Determine the (x, y) coordinate at the center of the cell enclosing the given text.  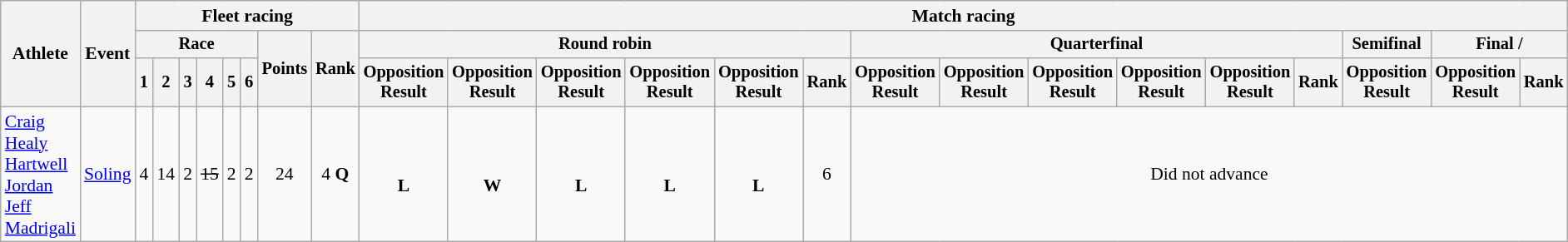
Fleet racing (248, 16)
3 (188, 82)
5 (231, 82)
14 (166, 175)
Event (108, 53)
1 (145, 82)
Soling (108, 175)
Quarterfinal (1097, 45)
Round robin (606, 45)
W (493, 175)
Athlete (40, 53)
4 Q (335, 175)
Points (285, 68)
Craig HealyHartwell JordanJeff Madrigali (40, 175)
Semifinal (1387, 45)
Race (196, 45)
Match racing (964, 16)
24 (285, 175)
Did not advance (1208, 175)
15 (210, 175)
Final / (1499, 45)
